Detect which cell encompasses the target text, then output its (X, Y) center coordinate. 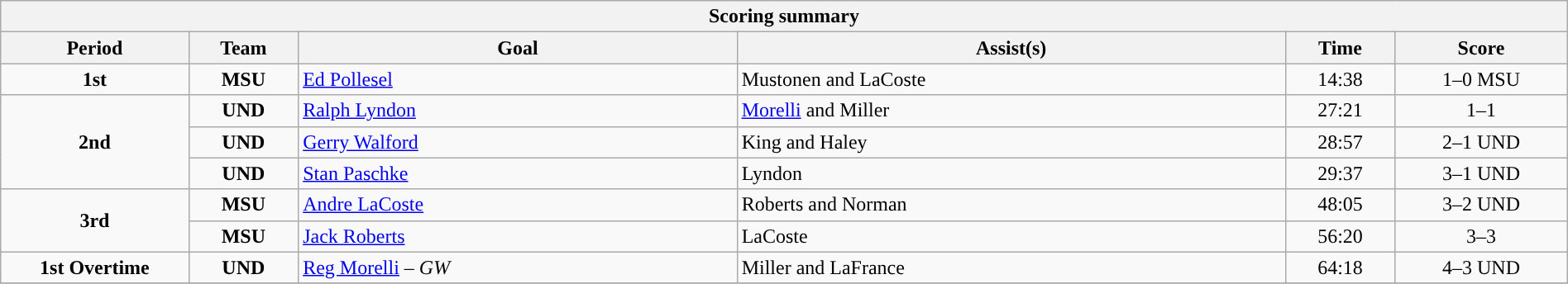
Morelli and Miller (1011, 111)
28:57 (1340, 142)
Miller and LaFrance (1011, 267)
Reg Morelli – GW (518, 267)
3–1 UND (1481, 173)
48:05 (1340, 205)
64:18 (1340, 267)
Scoring summary (784, 17)
2–1 UND (1481, 142)
Ed Pollesel (518, 79)
Lyndon (1011, 173)
Team (243, 48)
Score (1481, 48)
1–1 (1481, 111)
Ralph Lyndon (518, 111)
Andre LaCoste (518, 205)
Roberts and Norman (1011, 205)
Time (1340, 48)
1st Overtime (94, 267)
14:38 (1340, 79)
Jack Roberts (518, 236)
Stan Paschke (518, 173)
LaCoste (1011, 236)
29:37 (1340, 173)
56:20 (1340, 236)
Assist(s) (1011, 48)
4–3 UND (1481, 267)
3–3 (1481, 236)
Gerry Walford (518, 142)
3–2 UND (1481, 205)
Period (94, 48)
Mustonen and LaCoste (1011, 79)
3rd (94, 220)
27:21 (1340, 111)
1st (94, 79)
King and Haley (1011, 142)
1–0 MSU (1481, 79)
Goal (518, 48)
2nd (94, 142)
